Determine the [x, y] coordinate at the center of the cell enclosing the given text.  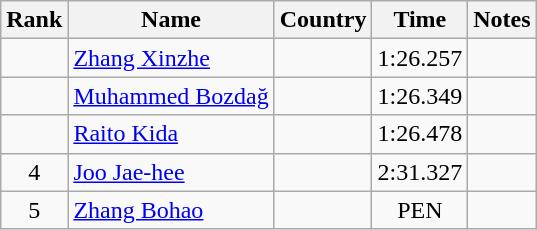
Rank [34, 20]
2:31.327 [420, 172]
4 [34, 172]
1:26.349 [420, 96]
Time [420, 20]
Name [171, 20]
Muhammed Bozdağ [171, 96]
PEN [420, 210]
1:26.257 [420, 58]
Zhang Bohao [171, 210]
1:26.478 [420, 134]
Notes [502, 20]
Country [323, 20]
5 [34, 210]
Zhang Xinzhe [171, 58]
Raito Kida [171, 134]
Joo Jae-hee [171, 172]
